For the text-containing cell, return its midpoint in [x, y] coordinate format. 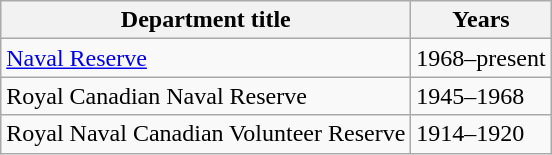
1968–present [481, 58]
Department title [206, 20]
Naval Reserve [206, 58]
Years [481, 20]
1914–1920 [481, 134]
1945–1968 [481, 96]
Royal Naval Canadian Volunteer Reserve [206, 134]
Royal Canadian Naval Reserve [206, 96]
